Scan for the cell matching the given text and deliver its (x, y) coordinate at center. 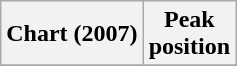
Peakposition (189, 34)
Chart (2007) (72, 34)
